Pinpoint the cell where the given text exists, returning its (X, Y) midpoint coordinate. 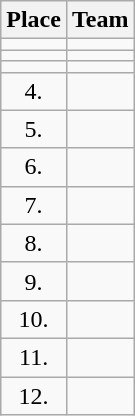
12. (34, 395)
Team (100, 20)
7. (34, 205)
6. (34, 167)
Place (34, 20)
9. (34, 281)
4. (34, 91)
11. (34, 357)
10. (34, 319)
5. (34, 129)
8. (34, 243)
